Pinpoint the cell where the given text exists, returning its [x, y] midpoint coordinate. 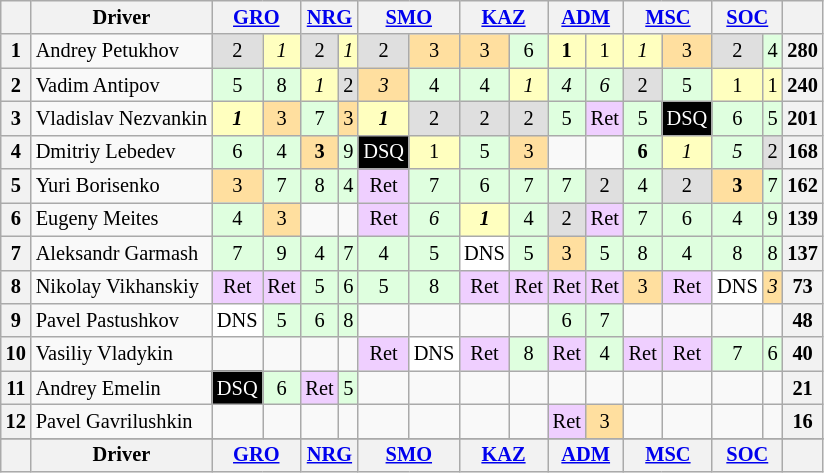
10 [16, 354]
280 [802, 51]
201 [802, 118]
Vadim Antipov [122, 85]
Pavel Gavrilushkin [122, 421]
162 [802, 186]
11 [16, 388]
139 [802, 219]
Eugeny Meites [122, 219]
Yuri Borisenko [122, 186]
Andrey Petukhov [122, 51]
Nikolay Vikhanskiy [122, 287]
Aleksandr Garmash [122, 253]
12 [16, 421]
240 [802, 85]
73 [802, 287]
21 [802, 388]
16 [802, 421]
40 [802, 354]
Vladislav Nezvankin [122, 118]
Andrey Emelin [122, 388]
Pavel Pastushkov [122, 320]
Dmitriy Lebedev [122, 152]
Vasiliy Vladykin [122, 354]
48 [802, 320]
137 [802, 253]
168 [802, 152]
